Provide the (X, Y) coordinate of the cell's center where the given text is located.  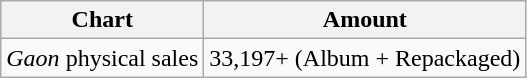
33,197+ (Album + Repackaged) (365, 58)
Chart (102, 20)
Gaon physical sales (102, 58)
Amount (365, 20)
